Find where the given text appears and provide that cell's center as (x, y) coordinate. 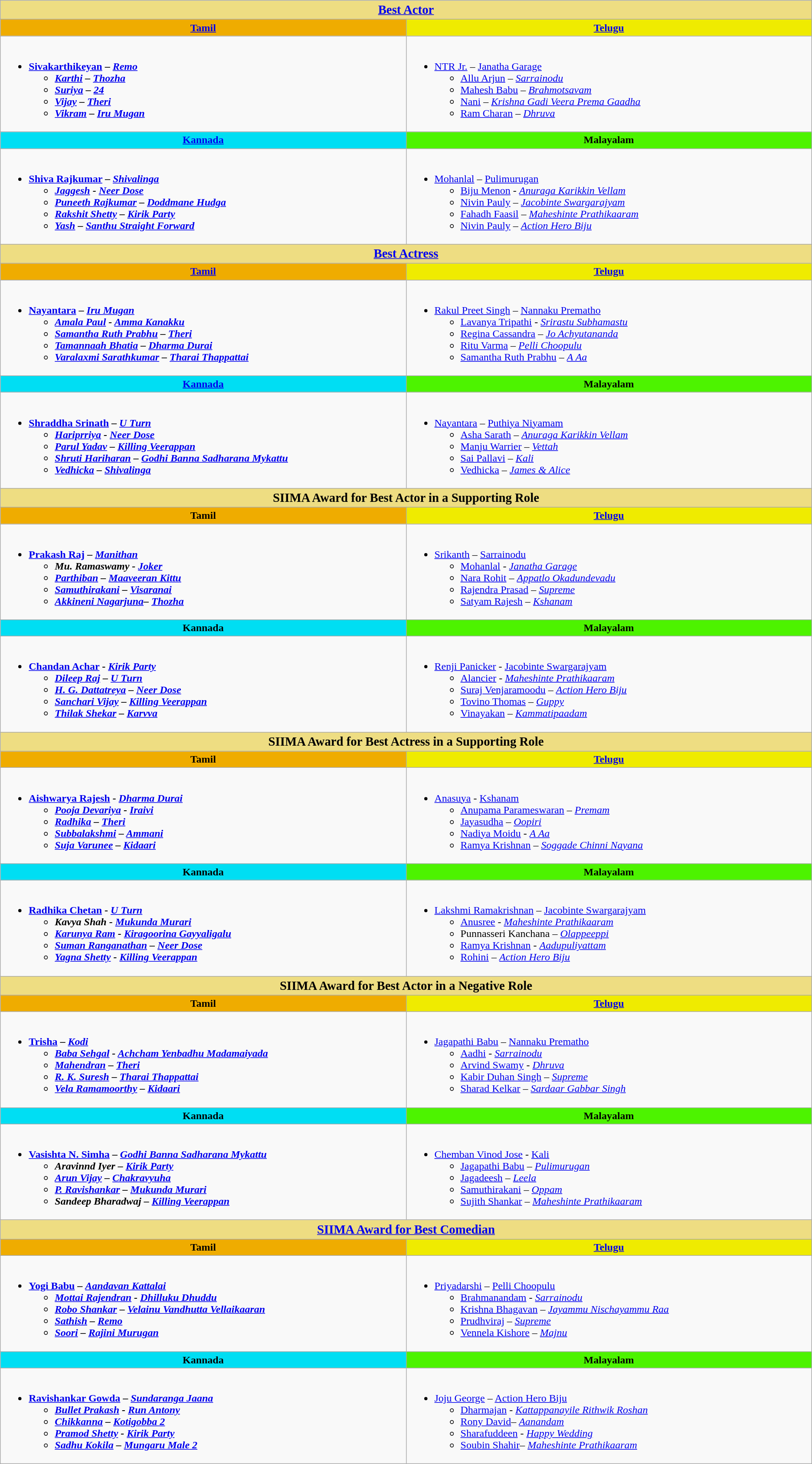
Shiva Rajkumar – ShivalingaJaggesh - Neer DosePuneeth Rajkumar – Doddmane HudgaRakshit Shetty – Kirik PartyYash – Santhu Straight Forward (203, 196)
Anasuya - KshanamAnupama Parameswaran – PremamJayasudha – OopiriNadiya Moidu - A AaRamya Krishnan – Soggade Chinni Nayana (609, 816)
Radhika Chetan - U TurnKavya Shah - Mukunda MurariKarunya Ram - Kiragoorina GayyaligaluSuman Ranganathan – Neer DoseYagna Shetty - Killing Veerappan (203, 928)
SIIMA Award for Best Actor in a Supporting Role (406, 498)
Sivakarthikeyan – RemoKarthi – ThozhaSuriya – 24Vijay – TheriVikram – Iru Mugan (203, 84)
Nayantara – Iru MuganAmala Paul - Amma KanakkuSamantha Ruth Prabhu – TheriTamannaah Bhatia – Dharma DuraiVaralaxmi Sarathkumar – Tharai Thappattai (203, 328)
Best Actor (406, 10)
Chemban Vinod Jose - KaliJagapathi Babu – PulimuruganJagadeesh – LeelaSamuthirakani – OppamSujith Shankar – Maheshinte Prathikaaram (609, 1172)
Ravishankar Gowda – Sundaranga JaanaBullet Prakash - Run AntonyChikkanna – Kotigobba 2Pramod Shetty - Kirik PartySadhu Kokila – Mungaru Male 2 (203, 1416)
Priyadarshi – Pelli ChoopuluBrahmanandam - SarrainoduKrishna Bhagavan – Jayammu Nischayammu RaaPrudhviraj – SupremeVennela Kishore – Majnu (609, 1303)
SIIMA Award for Best Actress in a Supporting Role (406, 742)
Jagapathi Babu – Nannaku PremathoAadhi - SarrainoduArvind Swamy - DhruvaKabir Duhan Singh – SupremeSharad Kelkar – Sardaar Gabbar Singh (609, 1059)
SIIMA Award for Best Actor in a Negative Role (406, 986)
Yogi Babu – Aandavan KattalaiMottai Rajendran - Dhilluku DhudduRobo Shankar – Velainu Vandhutta VellaikaaranSathish – RemoSoori – Rajini Murugan (203, 1303)
Trisha – KodiBaba Sehgal - Achcham Yenbadhu MadamaiyadaMahendran – TheriR. K. Suresh – Tharai ThappattaiVela Ramamoorthy – Kidaari (203, 1059)
Nayantara – Puthiya NiyamamAsha Sarath – Anuraga Karikkin VellamManju Warrier – VettahSai Pallavi – KaliVedhicka – James & Alice (609, 440)
Aishwarya Rajesh - Dharma DuraiPooja Devariya - IraiviRadhika – TheriSubbalakshmi – AmmaniSuja Varunee – Kidaari (203, 816)
Best Actress (406, 254)
Srikanth – SarrainoduMohanlal - Janatha GarageNara Rohit – Appatlo OkadundevaduRajendra Prasad – SupremeSatyam Rajesh – Kshanam (609, 572)
NTR Jr. – Janatha GarageAllu Arjun – SarrainoduMahesh Babu – BrahmotsavamNani – Krishna Gadi Veera Prema GaadhaRam Charan – Dhruva (609, 84)
SIIMA Award for Best Comedian (406, 1229)
Prakash Raj – ManithanMu. Ramaswamy - JokerParthiban – Maaveeran KittuSamuthirakani – VisaranaiAkkineni Nagarjuna– Thozha (203, 572)
Shraddha Srinath – U TurnHariprriya - Neer DoseParul Yadav – Killing VeerappanShruti Hariharan – Godhi Banna Sadharana MykattuVedhicka – Shivalinga (203, 440)
Chandan Achar - Kirik PartyDileep Raj – U TurnH. G. Dattatreya – Neer DoseSanchari Vijay – Killing VeerappanThilak Shekar – Karvva (203, 685)
